Search for the cell housing the specified text and yield its (x, y) center coordinate. 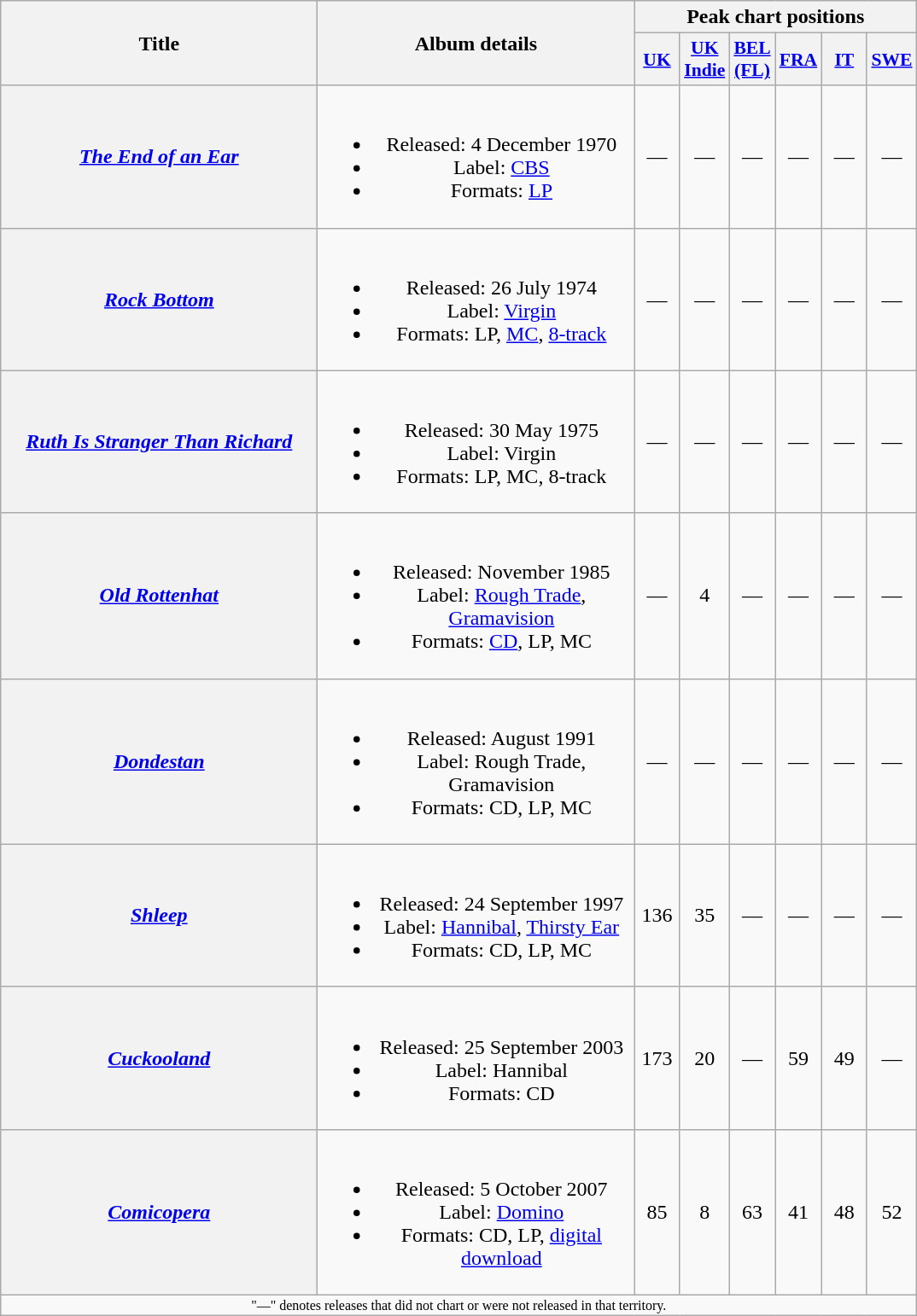
Rock Bottom (159, 299)
85 (657, 1212)
8 (704, 1212)
Released: August 1991Label: Rough Trade, GramavisionFormats: CD, LP, MC (476, 761)
52 (891, 1212)
Released: 5 October 2007Label: DominoFormats: CD, LP, digital download (476, 1212)
Comicopera (159, 1212)
Album details (476, 43)
BEL(FL) (751, 60)
59 (798, 1058)
48 (844, 1212)
UK Indie (704, 60)
IT (844, 60)
Released: 25 September 2003Label: HannibalFormats: CD (476, 1058)
Released: November 1985Label: Rough Trade, GramavisionFormats: CD, LP, MC (476, 596)
Peak chart positions (775, 17)
20 (704, 1058)
"—" denotes releases that did not chart or were not released in that territory. (459, 1305)
Cuckooland (159, 1058)
Title (159, 43)
SWE (891, 60)
Shleep (159, 915)
FRA (798, 60)
UK (657, 60)
4 (704, 596)
Released: 24 September 1997Label: Hannibal, Thirsty EarFormats: CD, LP, MC (476, 915)
Released: 4 December 1970Label: CBSFormats: LP (476, 157)
The End of an Ear (159, 157)
173 (657, 1058)
41 (798, 1212)
Released: 26 July 1974Label: VirginFormats: LP, MC, 8-track (476, 299)
Old Rottenhat (159, 596)
49 (844, 1058)
136 (657, 915)
Released: 30 May 1975Label: VirginFormats: LP, MC, 8-track (476, 442)
35 (704, 915)
Ruth Is Stranger Than Richard (159, 442)
Dondestan (159, 761)
63 (751, 1212)
